Return the [x, y] coordinate for the center point of the cell that contains the specified text.  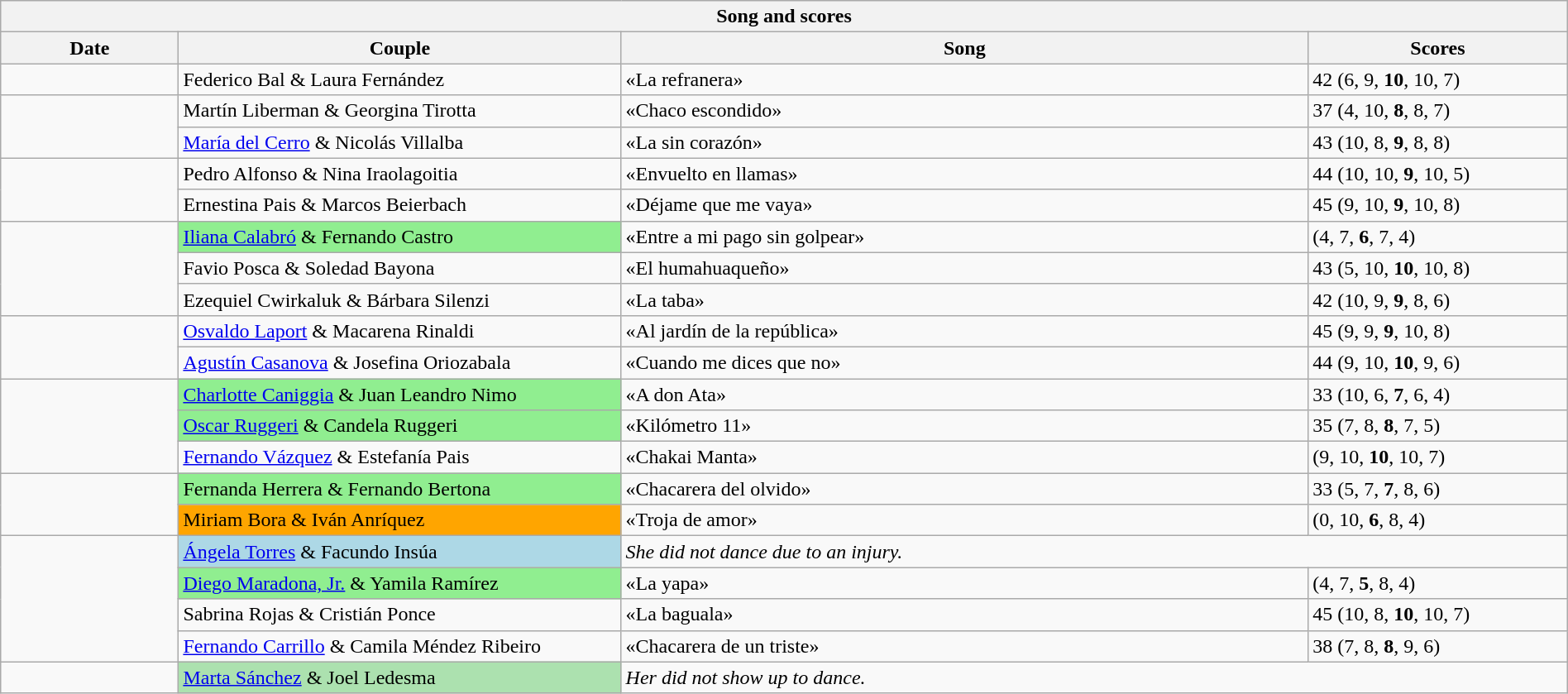
«Envuelto en llamas» [964, 174]
Ezequiel Cwirkaluk & Bárbara Silenzi [400, 299]
Song [964, 48]
Charlotte Caniggia & Juan Leandro Nimo [400, 395]
45 (9, 10, 9, 10, 8) [1438, 205]
Scores [1438, 48]
43 (10, 8, 9, 8, 8) [1438, 142]
43 (5, 10, 10, 10, 8) [1438, 268]
Iliana Calabró & Fernando Castro [400, 237]
45 (10, 8, 10, 10, 7) [1438, 615]
(4, 7, 6, 7, 4) [1438, 237]
«La taba» [964, 299]
44 (9, 10, 10, 9, 6) [1438, 362]
Pedro Alfonso & Nina Iraolagoitia [400, 174]
«Chaco escondido» [964, 111]
«El humahuaqueño» [964, 268]
42 (6, 9, 10, 10, 7) [1438, 79]
«La baguala» [964, 615]
Fernanda Herrera & Fernando Bertona [400, 489]
«Troja de amor» [964, 520]
«Al jardín de la república» [964, 331]
Martín Liberman & Georgina Tirotta [400, 111]
Oscar Ruggeri & Candela Ruggeri [400, 426]
She did not dance due to an injury. [1094, 552]
33 (10, 6, 7, 6, 4) [1438, 395]
Song and scores [784, 17]
Her did not show up to dance. [1094, 677]
«La refranera» [964, 79]
«Cuando me dices que no» [964, 362]
38 (7, 8, 8, 9, 6) [1438, 646]
45 (9, 9, 9, 10, 8) [1438, 331]
(4, 7, 5, 8, 4) [1438, 583]
44 (10, 10, 9, 10, 5) [1438, 174]
Date [89, 48]
Couple [400, 48]
«Chacarera de un triste» [964, 646]
(0, 10, 6, 8, 4) [1438, 520]
(9, 10, 10, 10, 7) [1438, 457]
42 (10, 9, 9, 8, 6) [1438, 299]
«Kilómetro 11» [964, 426]
Federico Bal & Laura Fernández [400, 79]
«Déjame que me vaya» [964, 205]
Fernando Carrillo & Camila Méndez Ribeiro [400, 646]
«A don Ata» [964, 395]
«Entre a mi pago sin golpear» [964, 237]
Favio Posca & Soledad Bayona [400, 268]
«La sin corazón» [964, 142]
«La yapa» [964, 583]
María del Cerro & Nicolás Villalba [400, 142]
Marta Sánchez & Joel Ledesma [400, 677]
Ángela Torres & Facundo Insúa [400, 552]
«Chakai Manta» [964, 457]
Ernestina Pais & Marcos Beierbach [400, 205]
Miriam Bora & Iván Anríquez [400, 520]
37 (4, 10, 8, 8, 7) [1438, 111]
Osvaldo Laport & Macarena Rinaldi [400, 331]
Diego Maradona, Jr. & Yamila Ramírez [400, 583]
Agustín Casanova & Josefina Oriozabala [400, 362]
33 (5, 7, 7, 8, 6) [1438, 489]
Sabrina Rojas & Cristián Ponce [400, 615]
35 (7, 8, 8, 7, 5) [1438, 426]
Fernando Vázquez & Estefanía Pais [400, 457]
«Chacarera del olvido» [964, 489]
